Return [x, y] of the center of cell containing provided text 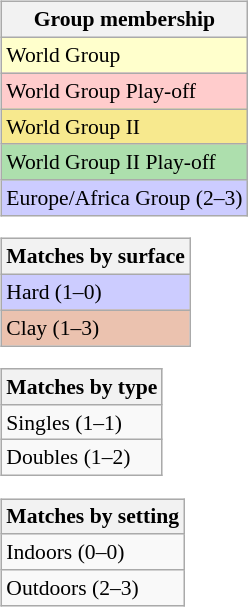
Indoors (0–0) [92, 552]
World Group II Play-off [124, 162]
Singles (1–1) [82, 422]
Matches by surface [96, 257]
Outdoors (2–3) [92, 588]
Europe/Africa Group (2–3) [124, 198]
World Group Play-off [124, 91]
World Group [124, 55]
World Group II [124, 127]
Matches by setting [92, 517]
Doubles (1–2) [82, 458]
Matches by type [82, 387]
Clay (1–3) [96, 328]
Group membership [124, 20]
Hard (1–0) [96, 292]
